Detect which cell encompasses the target text, then output its (X, Y) center coordinate. 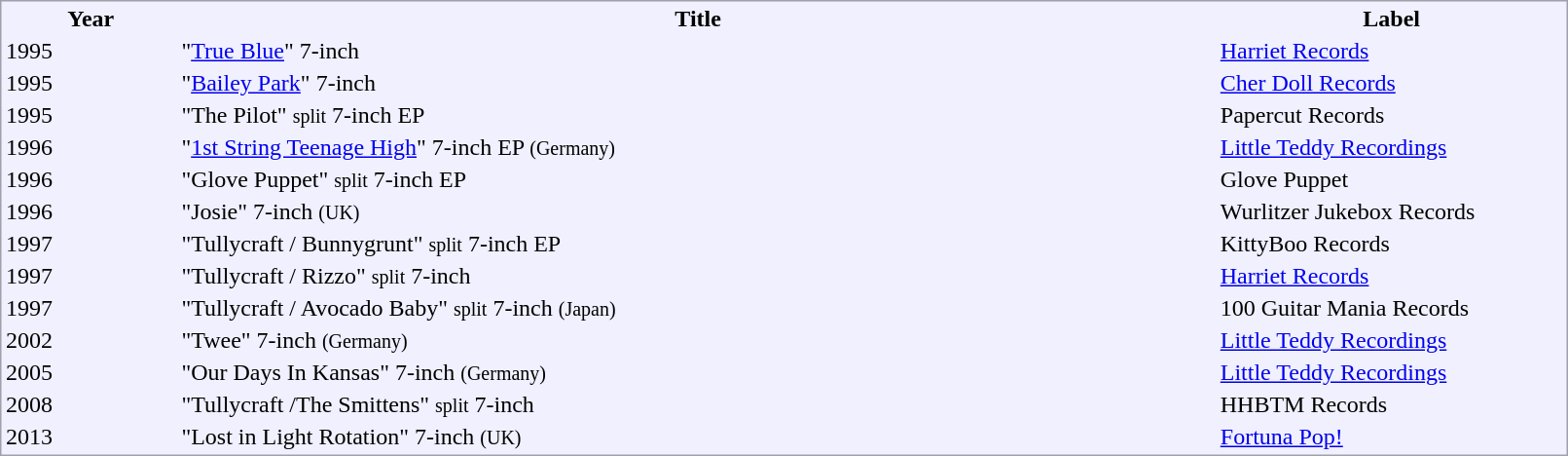
"The Pilot" split 7-inch EP (698, 116)
Papercut Records (1392, 116)
Label (1392, 19)
Fortuna Pop! (1392, 437)
Year (90, 19)
KittyBoo Records (1392, 245)
100 Guitar Mania Records (1392, 309)
"Bailey Park" 7-inch (698, 83)
"Glove Puppet" split 7-inch EP (698, 180)
2008 (90, 404)
"Tullycraft / Avocado Baby" split 7-inch (Japan) (698, 309)
"Lost in Light Rotation" 7-inch (UK) (698, 437)
"Tullycraft /The Smittens" split 7-inch (698, 404)
2002 (90, 340)
"Our Days In Kansas" 7-inch (Germany) (698, 373)
Wurlitzer Jukebox Records (1392, 211)
HHBTM Records (1392, 404)
Glove Puppet (1392, 180)
"Twee" 7-inch (Germany) (698, 340)
2005 (90, 373)
Title (698, 19)
"Tullycraft / Bunnygrunt" split 7-inch EP (698, 245)
"Josie" 7-inch (UK) (698, 211)
Cher Doll Records (1392, 83)
"Tullycraft / Rizzo" split 7-inch (698, 276)
2013 (90, 437)
"True Blue" 7-inch (698, 52)
"1st String Teenage High" 7-inch EP (Germany) (698, 147)
